Provide the (x, y) coordinate of the cell's center where the given text is located.  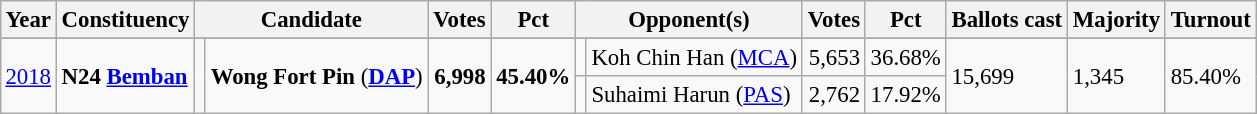
5,653 (834, 57)
Year (28, 20)
6,998 (460, 76)
Ballots cast (1006, 20)
36.68% (906, 57)
Turnout (1210, 20)
Constituency (125, 20)
2018 (28, 76)
17.92% (906, 95)
Wong Fort Pin (DAP) (316, 76)
Suhaimi Harun (PAS) (694, 95)
85.40% (1210, 76)
45.40% (534, 76)
1,345 (1116, 76)
15,699 (1006, 76)
N24 Bemban (125, 76)
Opponent(s) (690, 20)
2,762 (834, 95)
Koh Chin Han (MCA) (694, 57)
Majority (1116, 20)
Candidate (312, 20)
